Return the (X, Y) coordinate for the center point of the cell that contains the specified text.  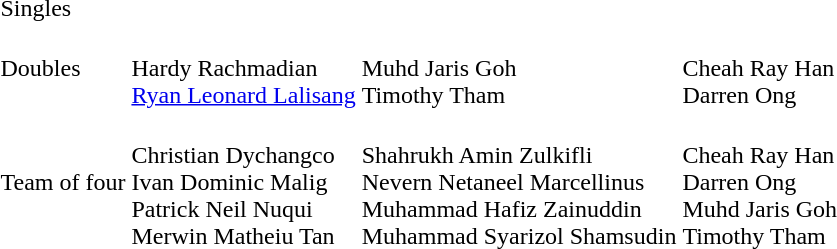
Muhd Jaris GohTimothy Tham (519, 68)
Hardy RachmadianRyan Leonard Lalisang (244, 68)
